For the text-containing cell, return its midpoint in [x, y] coordinate format. 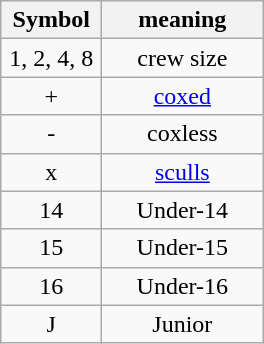
coxed [182, 96]
coxless [182, 134]
Under-16 [182, 286]
- [52, 134]
crew size [182, 58]
16 [52, 286]
x [52, 172]
+ [52, 96]
14 [52, 210]
Under-15 [182, 248]
Junior [182, 324]
Under-14 [182, 210]
1, 2, 4, 8 [52, 58]
15 [52, 248]
sculls [182, 172]
meaning [182, 20]
J [52, 324]
Symbol [52, 20]
